Locate the cell with the specified text and output its [X, Y] center coordinate. 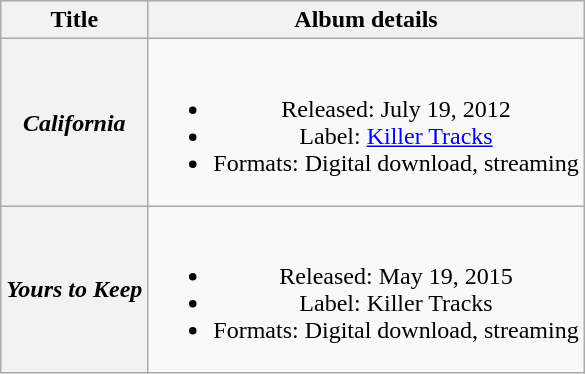
Album details [366, 20]
Released: July 19, 2012Label: Killer TracksFormats: Digital download, streaming [366, 122]
Yours to Keep [74, 290]
California [74, 122]
Title [74, 20]
Released: May 19, 2015Label: Killer TracksFormats: Digital download, streaming [366, 290]
